Pinpoint the cell where the given text exists, returning its (x, y) midpoint coordinate. 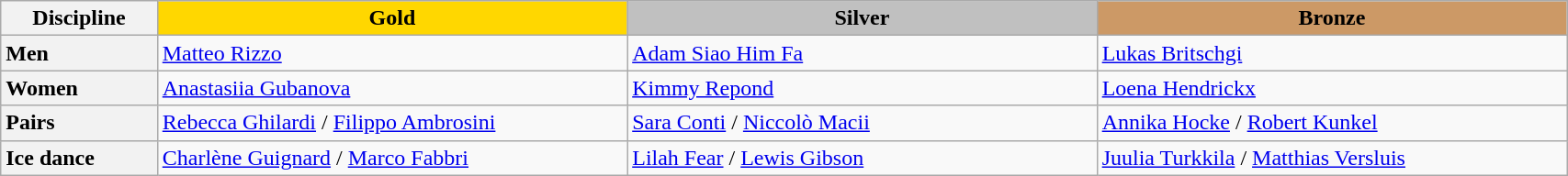
Loena Hendrickx (1332, 88)
Lukas Britschgi (1332, 53)
Women (79, 88)
Anastasiia Gubanova (391, 88)
Ice dance (79, 158)
Annika Hocke / Robert Kunkel (1332, 123)
Pairs (79, 123)
Discipline (79, 18)
Men (79, 53)
Bronze (1332, 18)
Matteo Rizzo (391, 53)
Gold (391, 18)
Juulia Turkkila / Matthias Versluis (1332, 158)
Silver (862, 18)
Charlène Guignard / Marco Fabbri (391, 158)
Adam Siao Him Fa (862, 53)
Rebecca Ghilardi / Filippo Ambrosini (391, 123)
Lilah Fear / Lewis Gibson (862, 158)
Kimmy Repond (862, 88)
Sara Conti / Niccolò Macii (862, 123)
